For the text-containing cell, return its midpoint in [x, y] coordinate format. 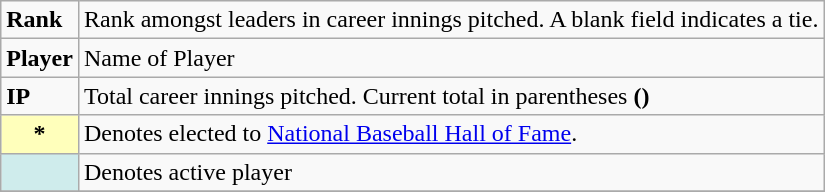
IP [40, 96]
Rank [40, 20]
Denotes elected to National Baseball Hall of Fame. [451, 134]
Total career innings pitched. Current total in parentheses () [451, 96]
Name of Player [451, 58]
Rank amongst leaders in career innings pitched. A blank field indicates a tie. [451, 20]
* [40, 134]
Denotes active player [451, 172]
Player [40, 58]
